Pinpoint the cell where the given text exists, returning its [X, Y] midpoint coordinate. 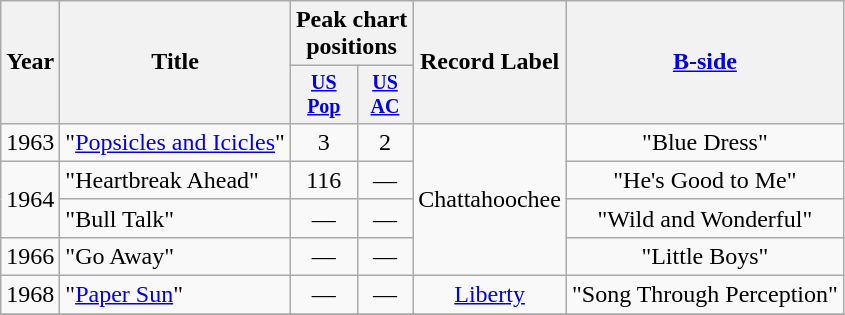
Peak chartpositions [351, 34]
"Blue Dress" [704, 142]
Record Label [490, 62]
3 [324, 142]
"Little Boys" [704, 256]
2 [385, 142]
USPop [324, 94]
"Paper Sun" [176, 295]
"He's Good to Me" [704, 180]
Year [30, 62]
1964 [30, 199]
1968 [30, 295]
Liberty [490, 295]
116 [324, 180]
Title [176, 62]
"Popsicles and Icicles" [176, 142]
B-side [704, 62]
1963 [30, 142]
"Song Through Perception" [704, 295]
"Heartbreak Ahead" [176, 180]
"Go Away" [176, 256]
"Wild and Wonderful" [704, 218]
1966 [30, 256]
"Bull Talk" [176, 218]
USAC [385, 94]
Chattahoochee [490, 199]
